Find where the given text appears and provide that cell's center as [X, Y] coordinate. 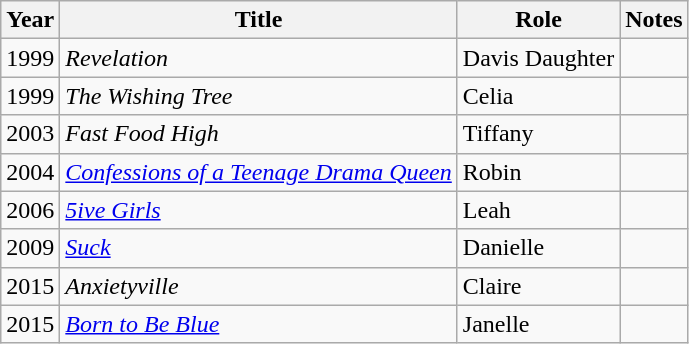
2004 [30, 172]
2009 [30, 248]
Claire [538, 286]
Janelle [538, 324]
Notes [654, 20]
Revelation [259, 58]
5ive Girls [259, 210]
Title [259, 20]
Born to Be Blue [259, 324]
Celia [538, 96]
The Wishing Tree [259, 96]
Davis Daughter [538, 58]
Fast Food High [259, 134]
Leah [538, 210]
Year [30, 20]
Danielle [538, 248]
Anxietyville [259, 286]
Tiffany [538, 134]
Confessions of a Teenage Drama Queen [259, 172]
Robin [538, 172]
2006 [30, 210]
Role [538, 20]
2003 [30, 134]
Suck [259, 248]
